Output the (X, Y) coordinate of the center of the cell containing the given text.  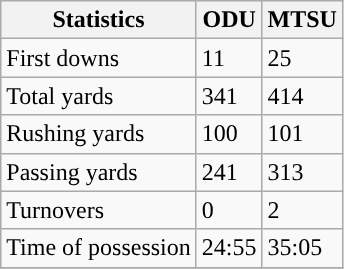
24:55 (229, 248)
35:05 (302, 248)
Passing yards (99, 172)
101 (302, 134)
Statistics (99, 20)
313 (302, 172)
Rushing yards (99, 134)
0 (229, 210)
414 (302, 96)
11 (229, 58)
25 (302, 58)
241 (229, 172)
Time of possession (99, 248)
341 (229, 96)
2 (302, 210)
100 (229, 134)
MTSU (302, 20)
Turnovers (99, 210)
Total yards (99, 96)
First downs (99, 58)
ODU (229, 20)
